Search for the cell housing the specified text and yield its [x, y] center coordinate. 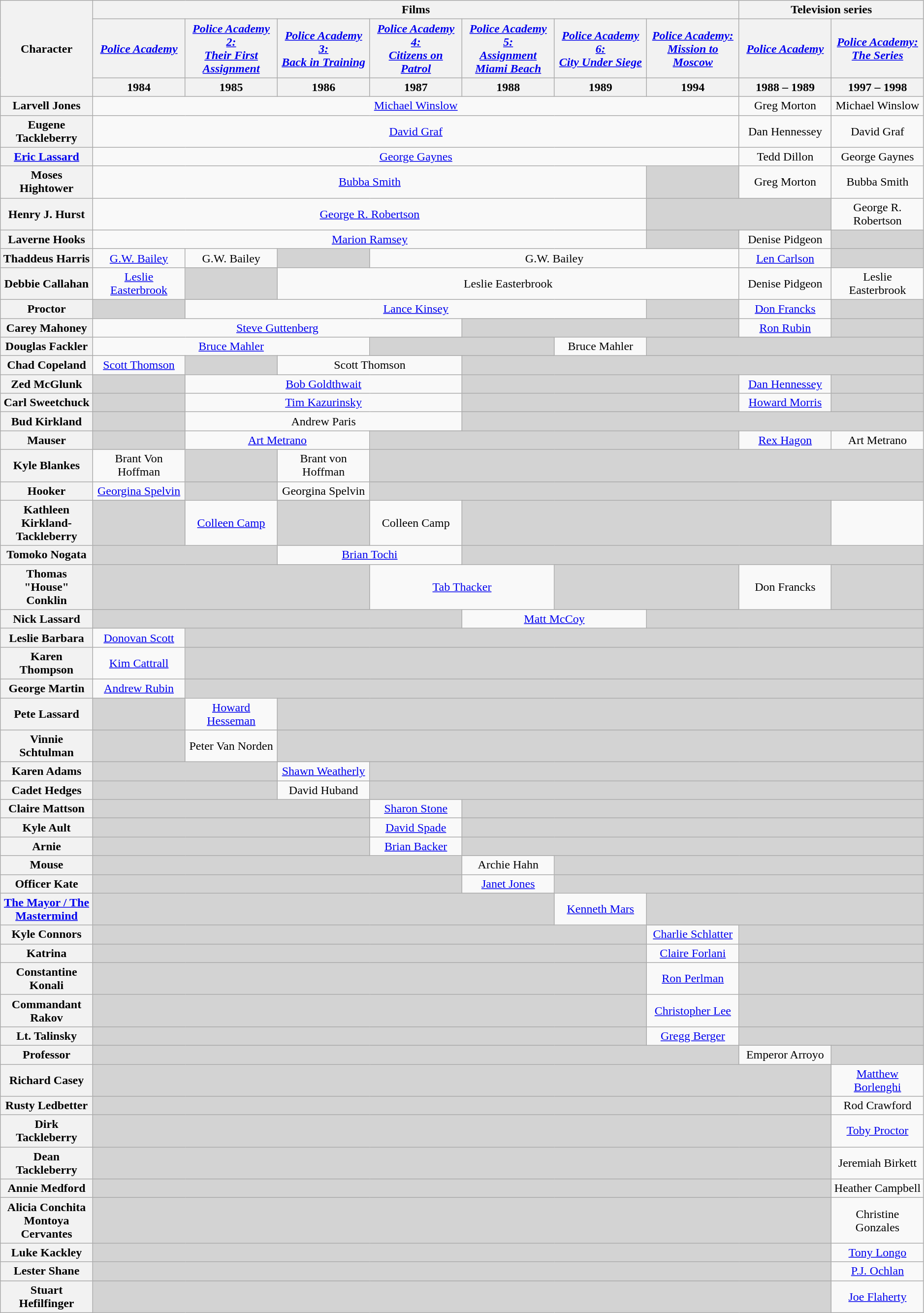
Character [47, 48]
The Mayor / The Mastermind [47, 909]
Police Academy 6: City Under Siege [601, 48]
Police Academy 4: Citizens on Patrol [416, 48]
Gregg Berger [693, 1036]
1985 [231, 87]
Annie Medford [47, 1188]
Kim Cattrall [139, 663]
Archie Hahn [508, 865]
Police Academy: Mission to Moscow [693, 48]
Janet Jones [508, 884]
Larvell Jones [47, 106]
Debbie Callahan [47, 284]
Commandant Rakov [47, 1010]
Carey Mahoney [47, 327]
Christopher Lee [693, 1010]
Cadet Hedges [47, 790]
Sharon Stone [416, 809]
Kyle Ault [47, 828]
Pete Lassard [47, 714]
Matt McCoy [554, 619]
Howard Hesseman [231, 714]
Steve Guttenberg [277, 327]
Charlie Schlatter [693, 934]
1988 [508, 87]
1986 [323, 87]
Kenneth Mars [601, 909]
Claire Forlani [693, 953]
Lance Kinsey [416, 309]
David Spade [416, 828]
Brant von Hoffman [323, 466]
Jeremiah Birkett [878, 1163]
P.J. Ochlan [878, 1271]
Claire Mattson [47, 809]
Andrew Paris [324, 421]
Matthew Borlenghi [878, 1080]
Kathleen Kirkland-Tackleberry [47, 523]
Rod Crawford [878, 1106]
Lt. Talinsky [47, 1036]
Marion Ramsey [369, 239]
Christine Gonzales [878, 1220]
1987 [416, 87]
Eugene Tackleberry [47, 131]
Police Academy 3: Back in Training [323, 48]
Ron Perlman [693, 979]
Eric Lassard [47, 157]
Lester Shane [47, 1271]
Bud Kirkland [47, 421]
Constantine Konali [47, 979]
Television series [831, 10]
Len Carlson [785, 258]
Emperor Arroyo [785, 1055]
Peter Van Norden [231, 746]
Films [415, 10]
Tedd Dillon [785, 157]
Bob Goldthwait [324, 384]
David Huband [323, 790]
Thaddeus Harris [47, 258]
Arnie [47, 846]
Nick Lassard [47, 619]
Kyle Connors [47, 934]
1989 [601, 87]
1997 – 1998 [878, 87]
Tony Longo [878, 1252]
Laverne Hooks [47, 239]
Dirk Tackleberry [47, 1131]
Howard Morris [785, 403]
Andrew Rubin [139, 688]
Shawn Weatherly [323, 771]
1988 – 1989 [785, 87]
Leslie Barbara [47, 638]
Kyle Blankes [47, 466]
Tim Kazurinsky [324, 403]
Tab Thacker [462, 587]
Mouse [47, 865]
Brant Von Hoffman [139, 466]
Toby Proctor [878, 1131]
Donovan Scott [139, 638]
Zed McGlunk [47, 384]
1994 [693, 87]
Police Academy 2: Their First Assignment [231, 48]
Mauser [47, 440]
1984 [139, 87]
Professor [47, 1055]
Alicia Conchita Montoya Cervantes [47, 1220]
Police Academy: The Series [878, 48]
Rex Hagon [785, 440]
Brian Backer [416, 846]
Joe Flaherty [878, 1297]
Ron Rubin [785, 327]
Richard Casey [47, 1080]
Moses Hightower [47, 182]
Karen Thompson [47, 663]
Brian Tochi [369, 555]
Vinnie Schtulman [47, 746]
Thomas "House" Conklin [47, 587]
Tomoko Nogata [47, 555]
Officer Kate [47, 884]
Rusty Ledbetter [47, 1106]
Police Academy 5: Assignment Miami Beach [508, 48]
Luke Kackley [47, 1252]
Katrina [47, 953]
Hooker [47, 491]
Stuart Hefilfinger [47, 1297]
Karen Adams [47, 771]
Dean Tackleberry [47, 1163]
Douglas Fackler [47, 347]
Heather Campbell [878, 1188]
Chad Copeland [47, 365]
George Martin [47, 688]
Carl Sweetchuck [47, 403]
Proctor [47, 309]
Henry J. Hurst [47, 214]
